Capture the cell that displays the provided text and extract its [x, y] central coordinate. 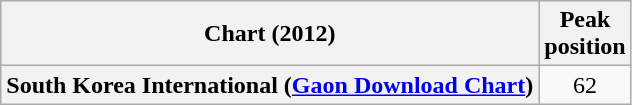
62 [585, 85]
Chart (2012) [270, 34]
South Korea International (Gaon Download Chart) [270, 85]
Peakposition [585, 34]
